Detect which cell encompasses the target text, then output its (x, y) center coordinate. 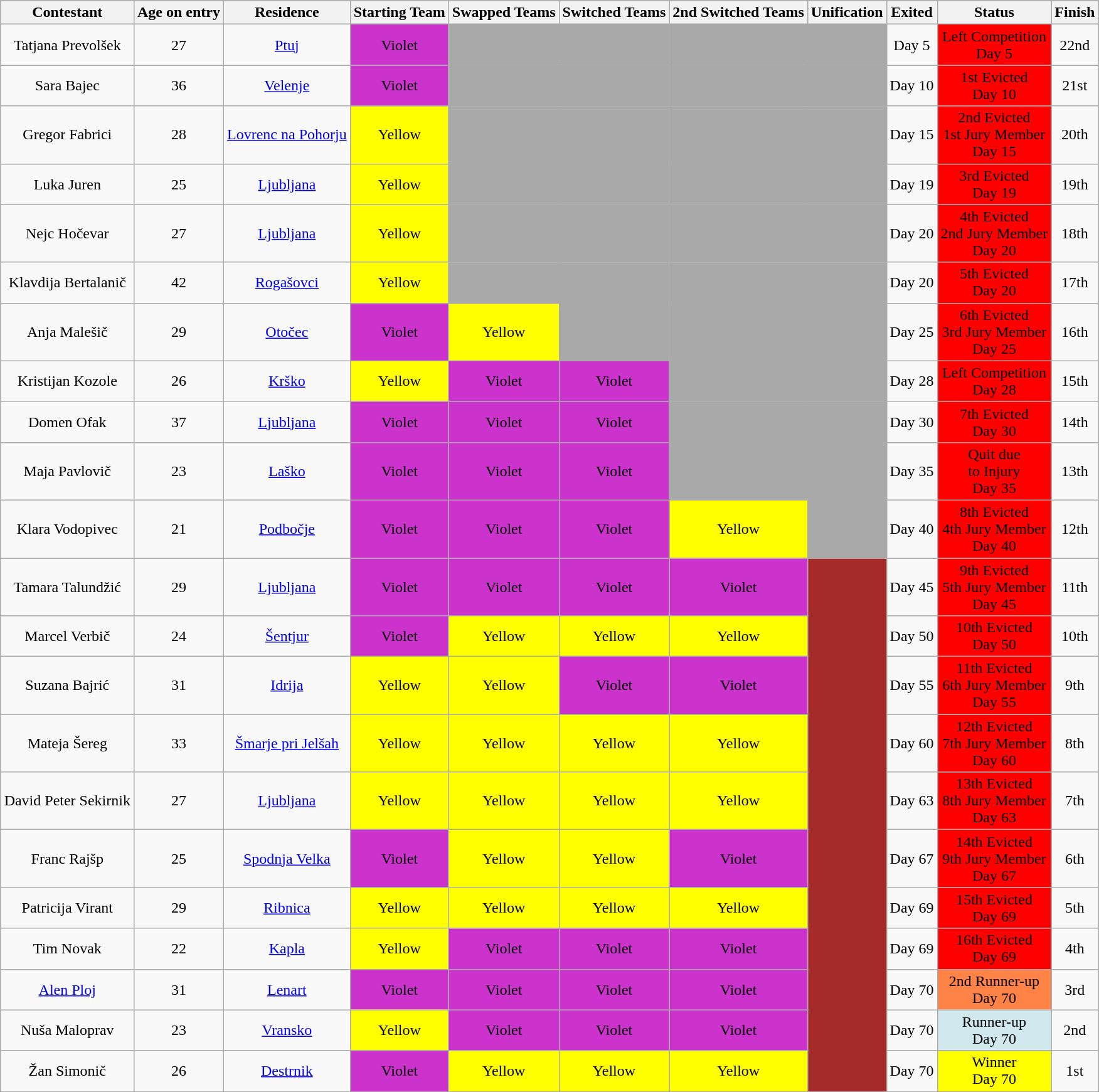
11th Evicted6th Jury MemberDay 55 (994, 686)
Age on entry (178, 13)
Day 25 (912, 332)
Podbočje (287, 529)
11th (1075, 587)
Laško (287, 471)
Patricija Virant (67, 908)
Nejc Hočevar (67, 233)
9th (1075, 686)
7th EvictedDay 30 (994, 421)
Day 19 (912, 184)
Lenart (287, 990)
Luka Juren (67, 184)
10th EvictedDay 50 (994, 636)
Šentjur (287, 636)
Kapla (287, 948)
2nd Runner-upDay 70 (994, 990)
Ptuj (287, 45)
Tamara Talundžić (67, 587)
Anja Malešič (67, 332)
4th Evicted2nd Jury MemberDay 20 (994, 233)
Krško (287, 381)
9th Evicted5th Jury MemberDay 45 (994, 587)
8th Evicted4th Jury MemberDay 40 (994, 529)
1st (1075, 1071)
Klara Vodopivec (67, 529)
Residence (287, 13)
7th (1075, 801)
Suzana Bajrić (67, 686)
Day 50 (912, 636)
14th Evicted9th Jury MemberDay 67 (994, 859)
33 (178, 743)
Swapped Teams (504, 13)
Ribnica (287, 908)
37 (178, 421)
28 (178, 135)
Quit due to InjuryDay 35 (994, 471)
Otočec (287, 332)
David Peter Sekirnik (67, 801)
Alen Ploj (67, 990)
Domen Ofak (67, 421)
Switched Teams (614, 13)
4th (1075, 948)
Franc Rajšp (67, 859)
Day 60 (912, 743)
42 (178, 282)
Left CompetitionDay 28 (994, 381)
10th (1075, 636)
6th Evicted3rd Jury MemberDay 25 (994, 332)
18th (1075, 233)
2nd Switched Teams (738, 13)
22 (178, 948)
21 (178, 529)
12th Evicted7th Jury MemberDay 60 (994, 743)
15th EvictedDay 69 (994, 908)
Tim Novak (67, 948)
2nd Evicted1st Jury MemberDay 15 (994, 135)
24 (178, 636)
Destrnik (287, 1071)
14th (1075, 421)
Day 67 (912, 859)
Contestant (67, 13)
Unification (847, 13)
Lovrenc na Pohorju (287, 135)
Sara Bajec (67, 85)
5th EvictedDay 20 (994, 282)
WinnerDay 70 (994, 1071)
Idrija (287, 686)
Žan Simonič (67, 1071)
16th EvictedDay 69 (994, 948)
Exited (912, 13)
Tatjana Prevolšek (67, 45)
2nd (1075, 1030)
Šmarje pri Jelšah (287, 743)
Day 40 (912, 529)
8th (1075, 743)
17th (1075, 282)
Status (994, 13)
Day 63 (912, 801)
Day 35 (912, 471)
Day 15 (912, 135)
15th (1075, 381)
Maja Pavlovič (67, 471)
5th (1075, 908)
Left CompetitionDay 5 (994, 45)
20th (1075, 135)
Day 55 (912, 686)
Nuša Maloprav (67, 1030)
Day 28 (912, 381)
Mateja Šereg (67, 743)
13th Evicted8th Jury MemberDay 63 (994, 801)
Runner-upDay 70 (994, 1030)
3rd EvictedDay 19 (994, 184)
Spodnja Velka (287, 859)
Finish (1075, 13)
Starting Team (399, 13)
22nd (1075, 45)
Vransko (287, 1030)
Day 30 (912, 421)
12th (1075, 529)
19th (1075, 184)
Day 45 (912, 587)
Rogašovci (287, 282)
Gregor Fabrici (67, 135)
Marcel Verbič (67, 636)
Day 5 (912, 45)
Klavdija Bertalanič (67, 282)
3rd (1075, 990)
1st EvictedDay 10 (994, 85)
6th (1075, 859)
36 (178, 85)
16th (1075, 332)
21st (1075, 85)
Day 10 (912, 85)
13th (1075, 471)
Velenje (287, 85)
Kristijan Kozole (67, 381)
